Search for the cell housing the specified text and yield its [x, y] center coordinate. 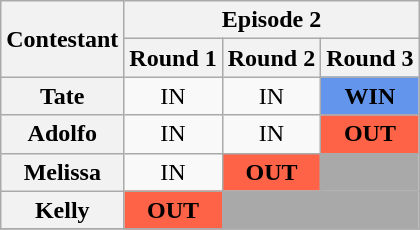
Episode 2 [272, 20]
Adolfo [62, 134]
Round 3 [370, 58]
Kelly [62, 210]
Round 2 [271, 58]
WIN [370, 96]
Tate [62, 96]
Contestant [62, 39]
Melissa [62, 172]
Round 1 [173, 58]
